Capture the cell that displays the provided text and extract its (X, Y) central coordinate. 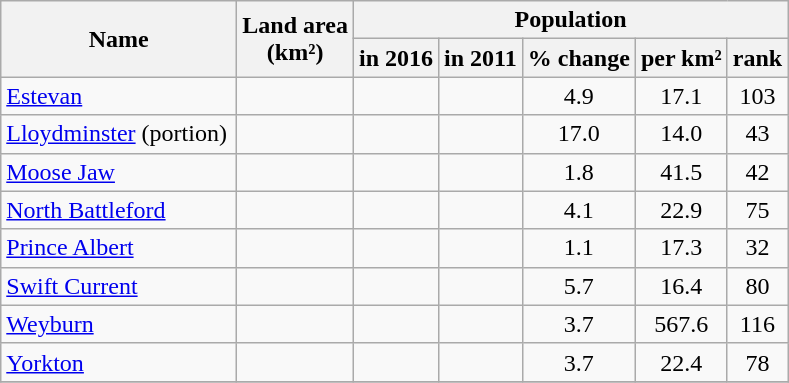
16.4 (681, 286)
75 (757, 210)
Name (119, 39)
Population (570, 20)
17.0 (578, 134)
in 2016 (396, 58)
Moose Jaw (119, 172)
78 (757, 362)
Land area(km²) (296, 39)
42 (757, 172)
Prince Albert (119, 248)
Yorkton (119, 362)
22.9 (681, 210)
5.7 (578, 286)
41.5 (681, 172)
14.0 (681, 134)
Weyburn (119, 324)
per km² (681, 58)
4.1 (578, 210)
% change (578, 58)
Estevan (119, 96)
80 (757, 286)
43 (757, 134)
17.1 (681, 96)
103 (757, 96)
in 2011 (481, 58)
Lloydminster (portion) (119, 134)
17.3 (681, 248)
North Battleford (119, 210)
116 (757, 324)
rank (757, 58)
1.8 (578, 172)
32 (757, 248)
22.4 (681, 362)
Swift Current (119, 286)
567.6 (681, 324)
4.9 (578, 96)
1.1 (578, 248)
